Search for the cell housing the specified text and yield its [x, y] center coordinate. 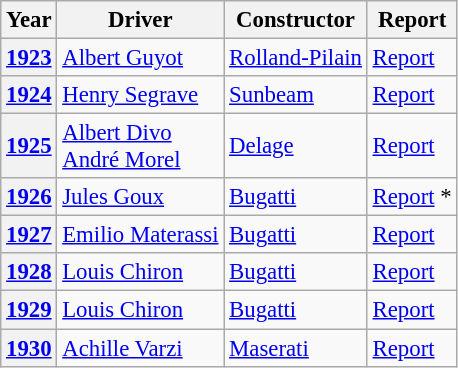
Driver [140, 20]
Maserati [296, 348]
Henry Segrave [140, 95]
Jules Goux [140, 197]
1926 [29, 197]
Constructor [296, 20]
1930 [29, 348]
1927 [29, 235]
Albert Guyot [140, 58]
1925 [29, 146]
Delage [296, 146]
Report * [412, 197]
1923 [29, 58]
Achille Varzi [140, 348]
Emilio Materassi [140, 235]
1928 [29, 273]
Albert Divo André Morel [140, 146]
1929 [29, 310]
Year [29, 20]
Sunbeam [296, 95]
Rolland-Pilain [296, 58]
1924 [29, 95]
